From the cell containing the given text, extract its center point as (x, y) coordinate. 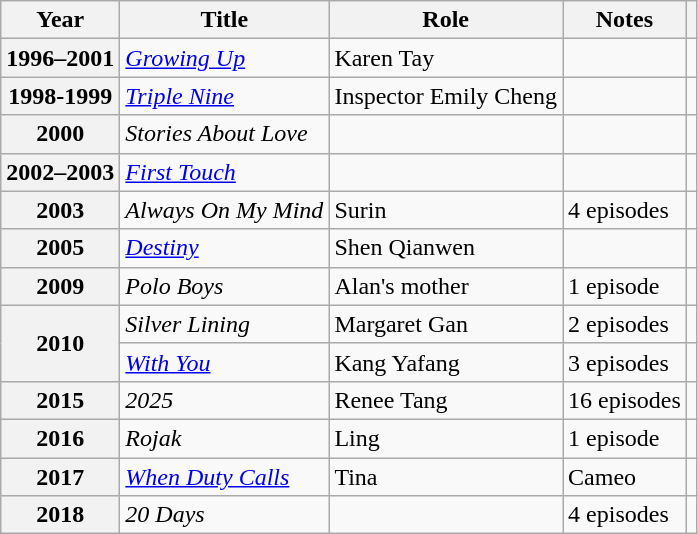
Surin (446, 210)
Shen Qianwen (446, 248)
2018 (60, 515)
First Touch (224, 172)
Stories About Love (224, 134)
Ling (446, 438)
When Duty Calls (224, 477)
Cameo (625, 477)
Growing Up (224, 58)
16 episodes (625, 400)
With You (224, 362)
Triple Nine (224, 96)
Renee Tang (446, 400)
1996–2001 (60, 58)
2002–2003 (60, 172)
Year (60, 20)
Silver Lining (224, 324)
Title (224, 20)
2017 (60, 477)
Karen Tay (446, 58)
Always On My Mind (224, 210)
2009 (60, 286)
2010 (60, 343)
Margaret Gan (446, 324)
2025 (224, 400)
Kang Yafang (446, 362)
Inspector Emily Cheng (446, 96)
Alan's mother (446, 286)
2003 (60, 210)
20 Days (224, 515)
Role (446, 20)
Notes (625, 20)
2016 (60, 438)
Destiny (224, 248)
3 episodes (625, 362)
Polo Boys (224, 286)
2000 (60, 134)
1998-1999 (60, 96)
Rojak (224, 438)
2005 (60, 248)
2015 (60, 400)
Tina (446, 477)
2 episodes (625, 324)
